Locate the cell with the specified text and output its (x, y) center coordinate. 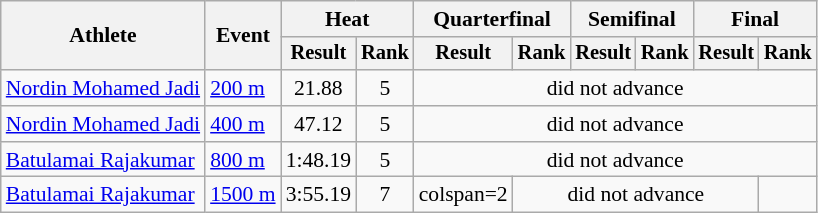
Event (242, 36)
1:48.19 (318, 160)
21.88 (318, 88)
Heat (348, 19)
47.12 (318, 124)
Semifinal (632, 19)
colspan=2 (464, 195)
400 m (242, 124)
Athlete (103, 36)
3:55.19 (318, 195)
200 m (242, 88)
800 m (242, 160)
Quarterfinal (492, 19)
1500 m (242, 195)
7 (385, 195)
Final (754, 19)
